Scan for the cell matching the given text and deliver its (x, y) coordinate at center. 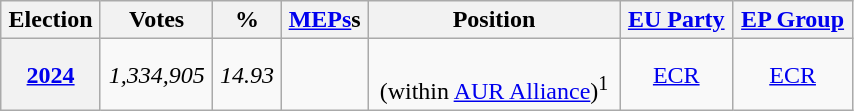
EU Party (676, 20)
Election (51, 20)
2024 (51, 75)
14.93 (247, 75)
1,334,905 (156, 75)
Position (494, 20)
MEPss (324, 20)
Votes (156, 20)
EP Group (793, 20)
% (247, 20)
(within AUR Alliance)1 (494, 75)
